Pinpoint the cell where the given text exists, returning its (x, y) midpoint coordinate. 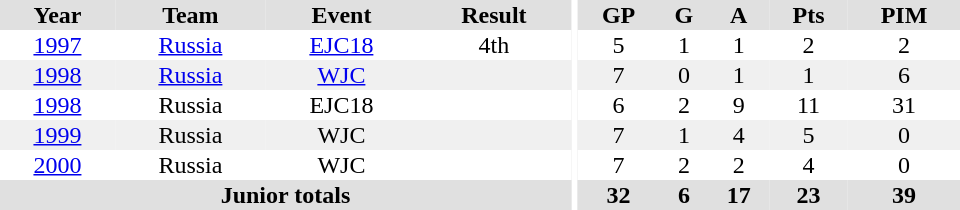
23 (808, 195)
Pts (808, 15)
PIM (904, 15)
Result (494, 15)
17 (738, 195)
GP (619, 15)
32 (619, 195)
1997 (58, 45)
Junior totals (286, 195)
31 (904, 105)
4th (494, 45)
9 (738, 105)
1999 (58, 135)
G (684, 15)
Year (58, 15)
39 (904, 195)
A (738, 15)
11 (808, 105)
Event (342, 15)
Team (190, 15)
2000 (58, 165)
